From the cell containing the given text, extract its center point as (X, Y) coordinate. 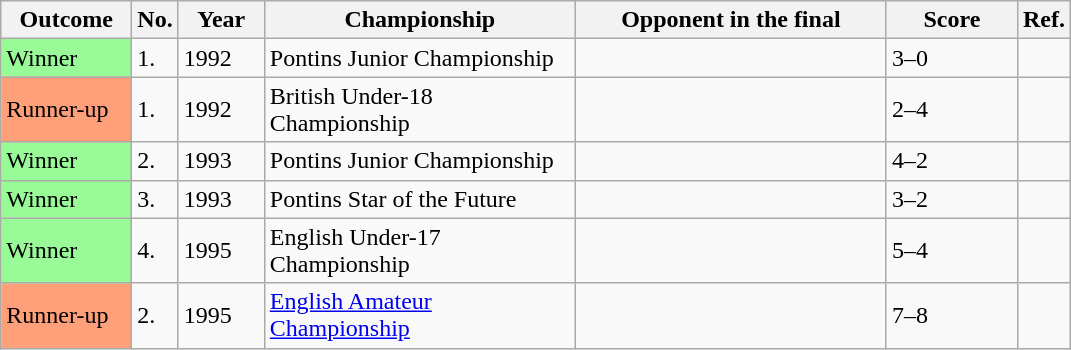
3. (155, 199)
3–2 (952, 199)
5–4 (952, 250)
Year (221, 20)
English Under-17 Championship (420, 250)
Ref. (1044, 20)
Score (952, 20)
Outcome (66, 20)
No. (155, 20)
3–0 (952, 58)
4. (155, 250)
Opponent in the final (730, 20)
British Under-18 Championship (420, 110)
Pontins Star of the Future (420, 199)
7–8 (952, 316)
Championship (420, 20)
English Amateur Championship (420, 316)
2–4 (952, 110)
4–2 (952, 161)
